Determine the [X, Y] coordinate at the center of the cell enclosing the given text.  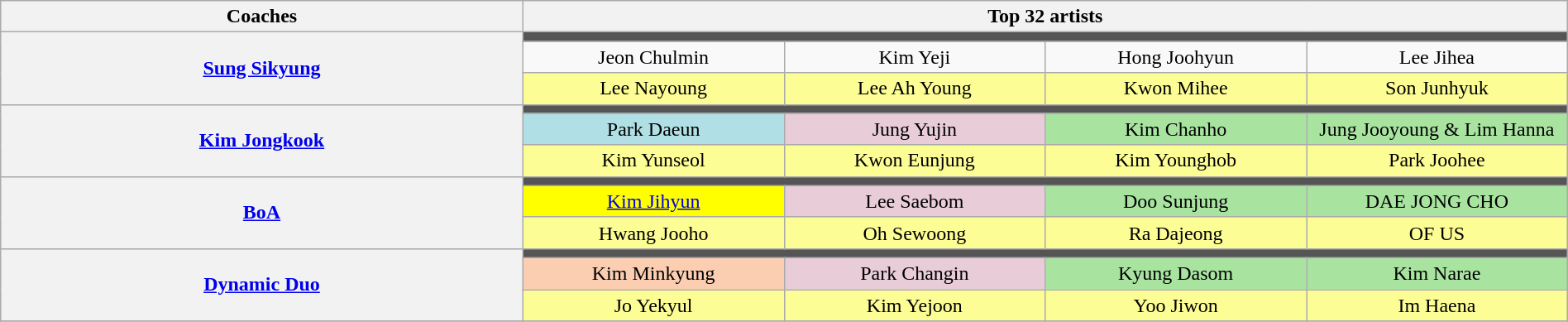
Park Joohee [1437, 161]
Kim Yunseol [653, 161]
Sung Sikyung [262, 68]
Lee Jihea [1437, 57]
Kim Jihyun [653, 201]
Im Haena [1437, 305]
Jeon Chulmin [653, 57]
Kwon Mihee [1176, 89]
Coaches [262, 17]
Kim Jongkook [262, 141]
Jung Jooyoung & Lim Hanna [1437, 129]
Lee Ah Young [915, 89]
Jo Yekyul [653, 305]
Hong Joohyun [1176, 57]
Top 32 artists [1045, 17]
Ra Dajeong [1176, 233]
Kim Yejoon [915, 305]
Dynamic Duo [262, 285]
Kim Narae [1437, 273]
Hwang Jooho [653, 233]
DAE JONG CHO [1437, 201]
Kim Chanho [1176, 129]
Park Changin [915, 273]
Lee Nayoung [653, 89]
Kim Younghob [1176, 161]
Yoo Jiwon [1176, 305]
Kim Yeji [915, 57]
Son Junhyuk [1437, 89]
Kwon Eunjung [915, 161]
OF US [1437, 233]
Park Daeun [653, 129]
Lee Saebom [915, 201]
BoA [262, 212]
Kim Minkyung [653, 273]
Doo Sunjung [1176, 201]
Jung Yujin [915, 129]
Kyung Dasom [1176, 273]
Oh Sewoong [915, 233]
